Locate the cell with the specified text and output its [X, Y] center coordinate. 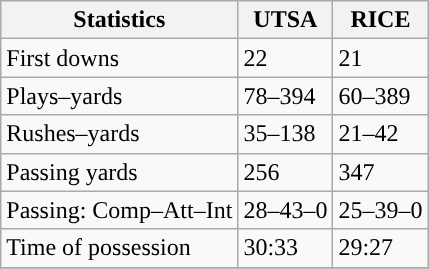
Rushes–yards [120, 134]
22 [286, 58]
First downs [120, 58]
Plays–yards [120, 96]
35–138 [286, 134]
30:33 [286, 248]
29:27 [380, 248]
Passing: Comp–Att–Int [120, 210]
78–394 [286, 96]
25–39–0 [380, 210]
Time of possession [120, 248]
256 [286, 172]
UTSA [286, 20]
Statistics [120, 20]
60–389 [380, 96]
21 [380, 58]
21–42 [380, 134]
RICE [380, 20]
347 [380, 172]
28–43–0 [286, 210]
Passing yards [120, 172]
